Provide the [X, Y] coordinate of the cell's center where the given text is located.  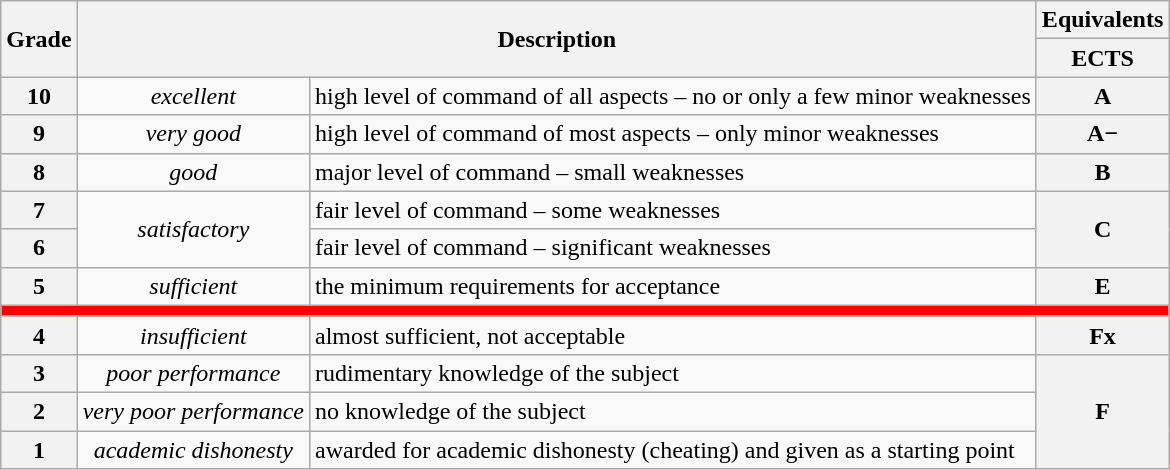
high level of command of most aspects – only minor weaknesses [672, 134]
2 [39, 411]
B [1102, 172]
Equivalents [1102, 20]
very poor performance [193, 411]
good [193, 172]
almost sufficient, not acceptable [672, 335]
5 [39, 286]
C [1102, 229]
Description [556, 39]
E [1102, 286]
F [1102, 411]
6 [39, 248]
excellent [193, 96]
insufficient [193, 335]
awarded for academic dishonesty (cheating) and given as a starting point [672, 449]
4 [39, 335]
8 [39, 172]
10 [39, 96]
A− [1102, 134]
the minimum requirements for acceptance [672, 286]
satisfactory [193, 229]
sufficient [193, 286]
major level of command – small weaknesses [672, 172]
high level of command of all aspects – no or only a few minor weaknesses [672, 96]
fair level of command – some weaknesses [672, 210]
Grade [39, 39]
rudimentary knowledge of the subject [672, 373]
1 [39, 449]
ECTS [1102, 58]
3 [39, 373]
9 [39, 134]
fair level of command – significant weaknesses [672, 248]
no knowledge of the subject [672, 411]
very good [193, 134]
academic dishonesty [193, 449]
7 [39, 210]
poor performance [193, 373]
Fx [1102, 335]
A [1102, 96]
